Identify which cell holds the provided text, then report its [x, y] central coordinate. 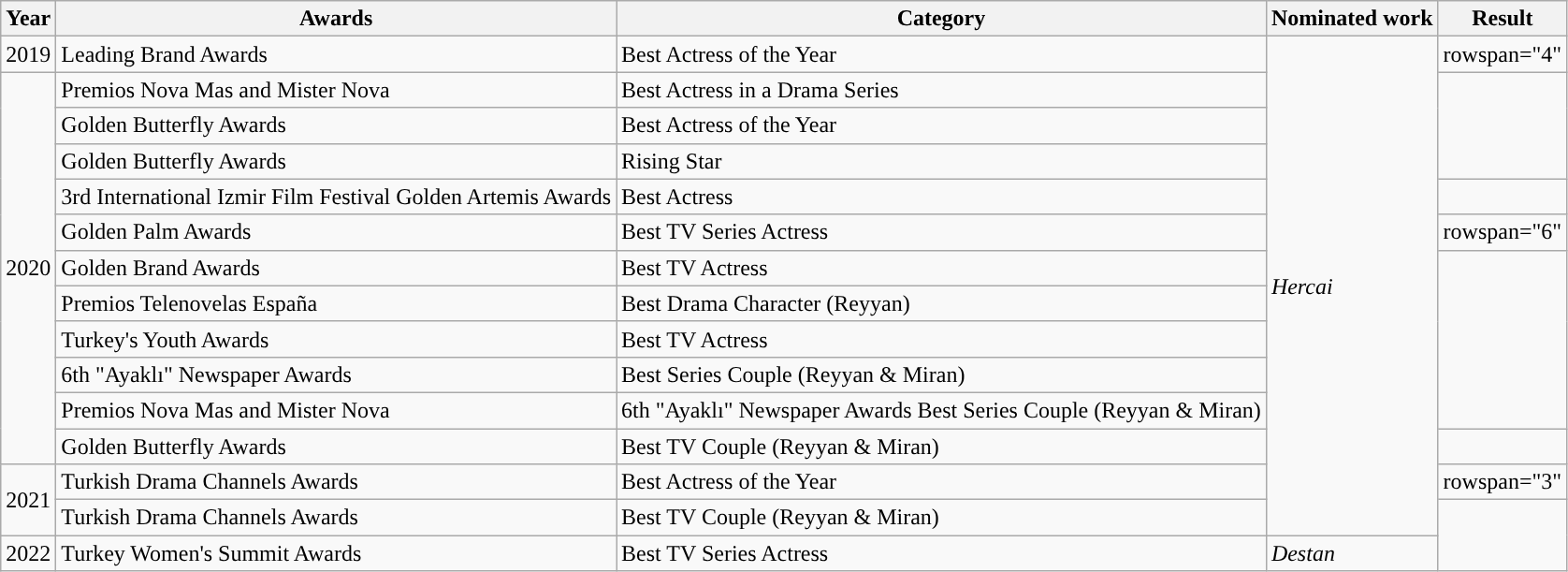
Turkey Women's Summit Awards [337, 553]
Nominated work [1352, 19]
Year [28, 19]
Hercai [1352, 286]
Leading Brand Awards [337, 54]
Turkey's Youth Awards [337, 339]
2019 [28, 54]
rowspan="3" [1503, 482]
Best Series Couple (Reyyan & Miran) [941, 374]
Golden Brand Awards [337, 268]
Awards [337, 19]
Best Drama Character (Reyyan) [941, 303]
6th "Ayaklı" Newspaper Awards Best Series Couple (Reyyan & Miran) [941, 410]
2020 [28, 268]
3rd International Izmir Film Festival Golden Artemis Awards [337, 197]
Rising Star [941, 161]
Best Actress [941, 197]
Premios Telenovelas España [337, 303]
Result [1503, 19]
6th "Ayaklı" Newspaper Awards [337, 374]
rowspan="4" [1503, 54]
rowspan="6" [1503, 232]
2021 [28, 500]
Golden Palm Awards [337, 232]
Destan [1352, 553]
2022 [28, 553]
Best Actress in a Drama Series [941, 90]
Category [941, 19]
